Return the [X, Y] coordinate for the center point of the cell that contains the specified text.  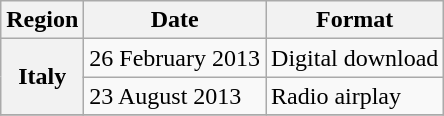
Radio airplay [355, 96]
Digital download [355, 58]
Format [355, 20]
Region [42, 20]
23 August 2013 [175, 96]
Date [175, 20]
26 February 2013 [175, 58]
Italy [42, 77]
